Output the [X, Y] coordinate of the center of the cell containing the given text.  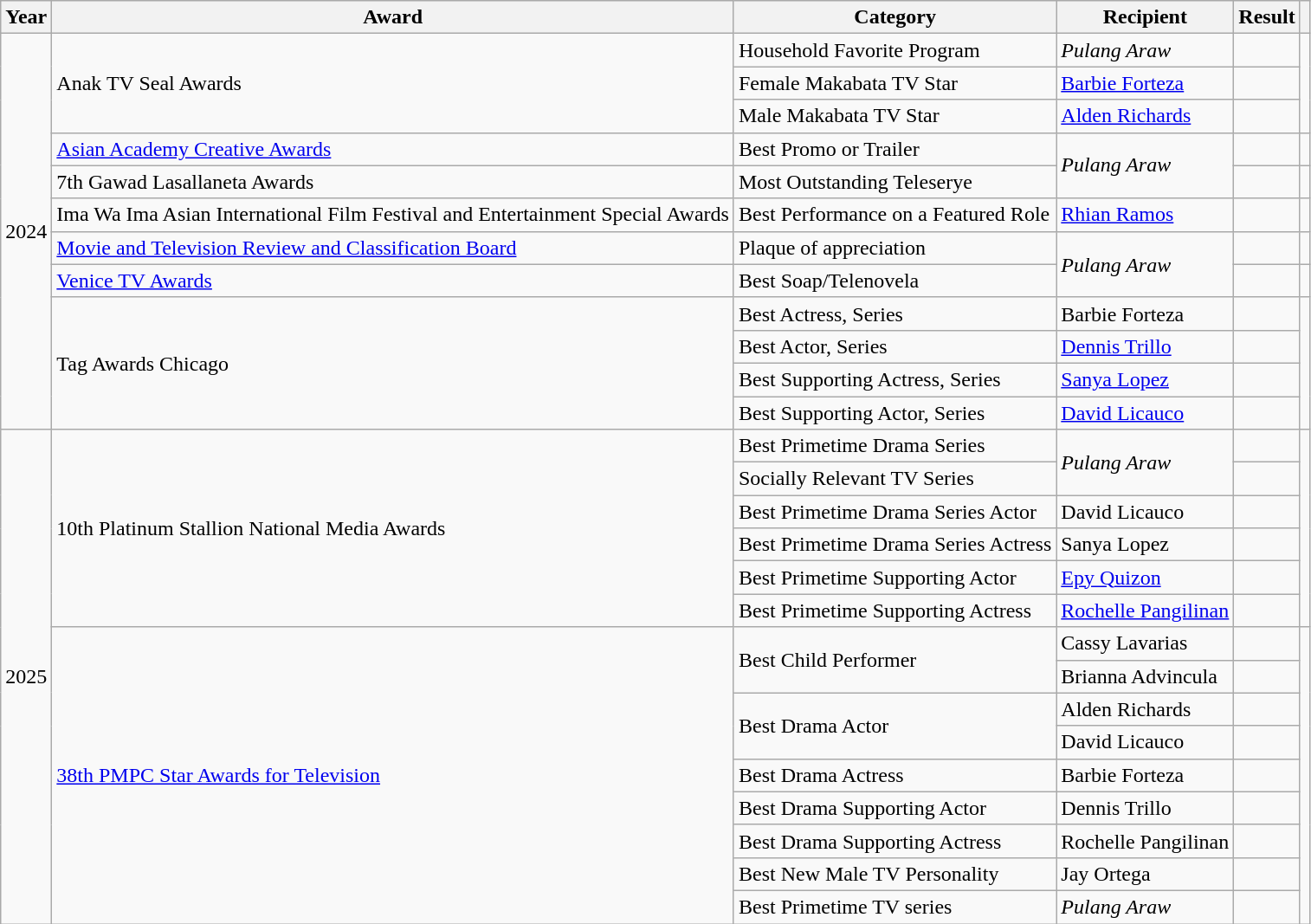
Male Makabata TV Star [894, 116]
Category [894, 17]
Best New Male TV Personality [894, 874]
Best Primetime Supporting Actor [894, 578]
Tag Awards Chicago [393, 363]
Best Promo or Trailer [894, 149]
Household Favorite Program [894, 50]
7th Gawad Lasallaneta Awards [393, 182]
Best Actor, Series [894, 346]
2025 [26, 677]
Best Primetime TV series [894, 907]
Best Primetime Supporting Actress [894, 611]
Anak TV Seal Awards [393, 83]
Best Drama Supporting Actor [894, 808]
Best Soap/Telenovela [894, 281]
Recipient [1145, 17]
Best Drama Supporting Actress [894, 841]
Best Child Performer [894, 660]
Asian Academy Creative Awards [393, 149]
Socially Relevant TV Series [894, 479]
Best Performance on a Featured Role [894, 215]
Award [393, 17]
Ima Wa Ima Asian International Film Festival and Entertainment Special Awards [393, 215]
Best Drama Actor [894, 726]
Best Supporting Actress, Series [894, 379]
Best Supporting Actor, Series [894, 413]
Jay Ortega [1145, 874]
Best Primetime Drama Series Actress [894, 545]
Venice TV Awards [393, 281]
Best Primetime Drama Series [894, 446]
Best Primetime Drama Series Actor [894, 512]
Cassy Lavarias [1145, 643]
Female Makabata TV Star [894, 83]
Brianna Advincula [1145, 676]
Year [26, 17]
38th PMPC Star Awards for Television [393, 776]
Result [1267, 17]
Plaque of appreciation [894, 248]
2024 [26, 232]
Epy Quizon [1145, 578]
Best Actress, Series [894, 313]
10th Platinum Stallion National Media Awards [393, 528]
Movie and Television Review and Classification Board [393, 248]
Most Outstanding Teleserye [894, 182]
Rhian Ramos [1145, 215]
Best Drama Actress [894, 775]
